Provide the (x, y) coordinate of the cell's center where the given text is located.  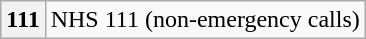
111 (23, 20)
NHS 111 (non-emergency calls) (205, 20)
